Provide the [X, Y] coordinate of the cell's center where the given text is located.  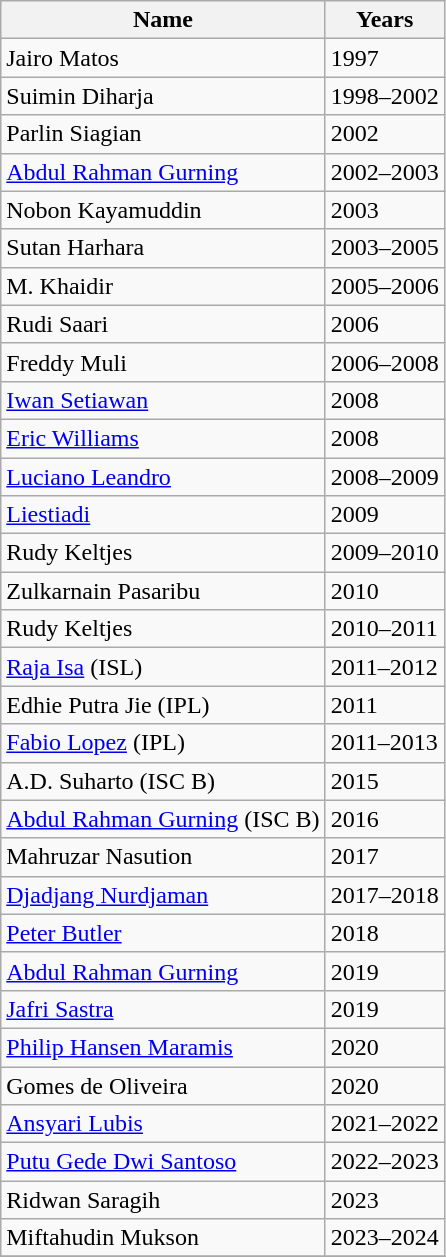
Miftahudin Mukson [163, 1238]
2009 [384, 515]
Raja Isa (ISL) [163, 667]
2018 [384, 933]
2011–2013 [384, 743]
2010–2011 [384, 629]
2023 [384, 1200]
Suimin Diharja [163, 96]
Djadjang Nurdjaman [163, 895]
2010 [384, 591]
1998–2002 [384, 96]
2009–2010 [384, 553]
Gomes de Oliveira [163, 1085]
2011 [384, 705]
2006 [384, 324]
Rudi Saari [163, 324]
Name [163, 20]
Putu Gede Dwi Santoso [163, 1162]
Freddy Muli [163, 362]
Luciano Leandro [163, 477]
M. Khaidir [163, 286]
2017–2018 [384, 895]
2017 [384, 857]
Jafri Sastra [163, 1009]
2023–2024 [384, 1238]
2006–2008 [384, 362]
2002–2003 [384, 172]
Abdul Rahman Gurning (ISC B) [163, 819]
Philip Hansen Maramis [163, 1047]
2021–2022 [384, 1124]
Fabio Lopez (IPL) [163, 743]
Parlin Siagian [163, 134]
Mahruzar Nasution [163, 857]
Edhie Putra Jie (IPL) [163, 705]
A.D. Suharto (ISC B) [163, 781]
2016 [384, 819]
1997 [384, 58]
2003–2005 [384, 248]
2005–2006 [384, 286]
Sutan Harhara [163, 248]
Jairo Matos [163, 58]
Liestiadi [163, 515]
Ansyari Lubis [163, 1124]
2003 [384, 210]
2022–2023 [384, 1162]
2015 [384, 781]
2002 [384, 134]
Ridwan Saragih [163, 1200]
Years [384, 20]
Eric Williams [163, 438]
Zulkarnain Pasaribu [163, 591]
2011–2012 [384, 667]
Iwan Setiawan [163, 400]
Peter Butler [163, 933]
2008–2009 [384, 477]
Nobon Kayamuddin [163, 210]
